Return the (X, Y) coordinate for the center point of the cell that contains the specified text.  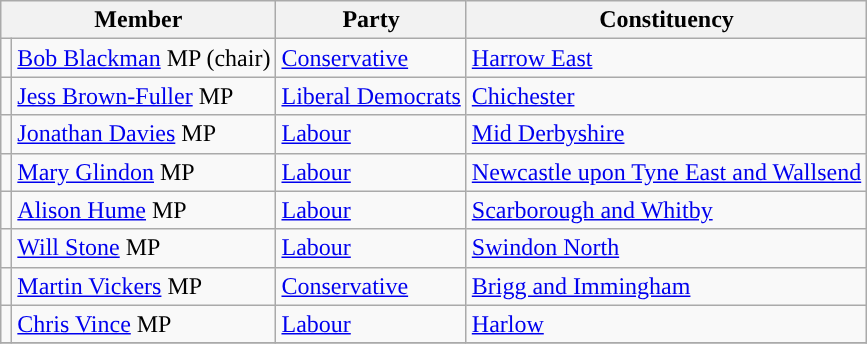
Constituency (666, 20)
Martin Vickers MP (144, 286)
Party (371, 20)
Mid Derbyshire (666, 134)
Swindon North (666, 248)
Liberal Democrats (371, 96)
Will Stone MP (144, 248)
Alison Hume MP (144, 210)
Chichester (666, 96)
Chris Vince MP (144, 324)
Mary Glindon MP (144, 172)
Jonathan Davies MP (144, 134)
Jess Brown-Fuller MP (144, 96)
Harrow East (666, 58)
Brigg and Immingham (666, 286)
Member (138, 20)
Newcastle upon Tyne East and Wallsend (666, 172)
Bob Blackman MP (chair) (144, 58)
Scarborough and Whitby (666, 210)
Harlow (666, 324)
